Capture the cell that displays the provided text and extract its (x, y) central coordinate. 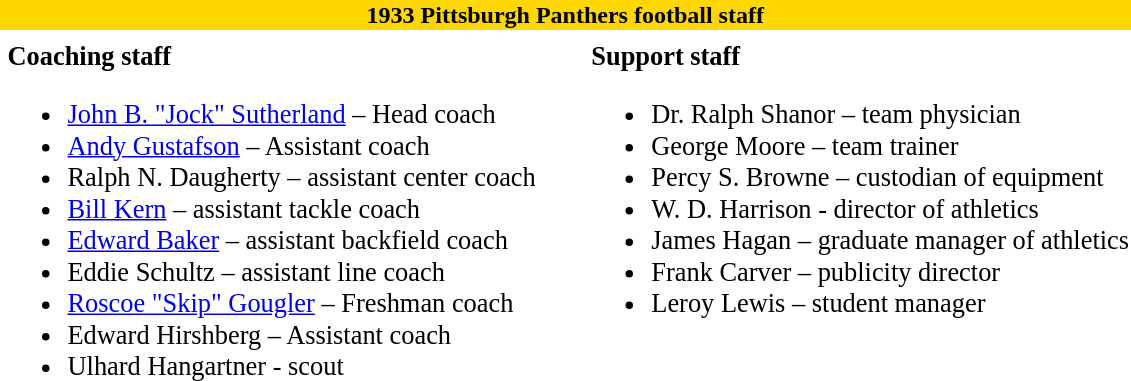
1933 Pittsburgh Panthers football staff (566, 15)
